Output the (x, y) coordinate of the center of the cell containing the given text.  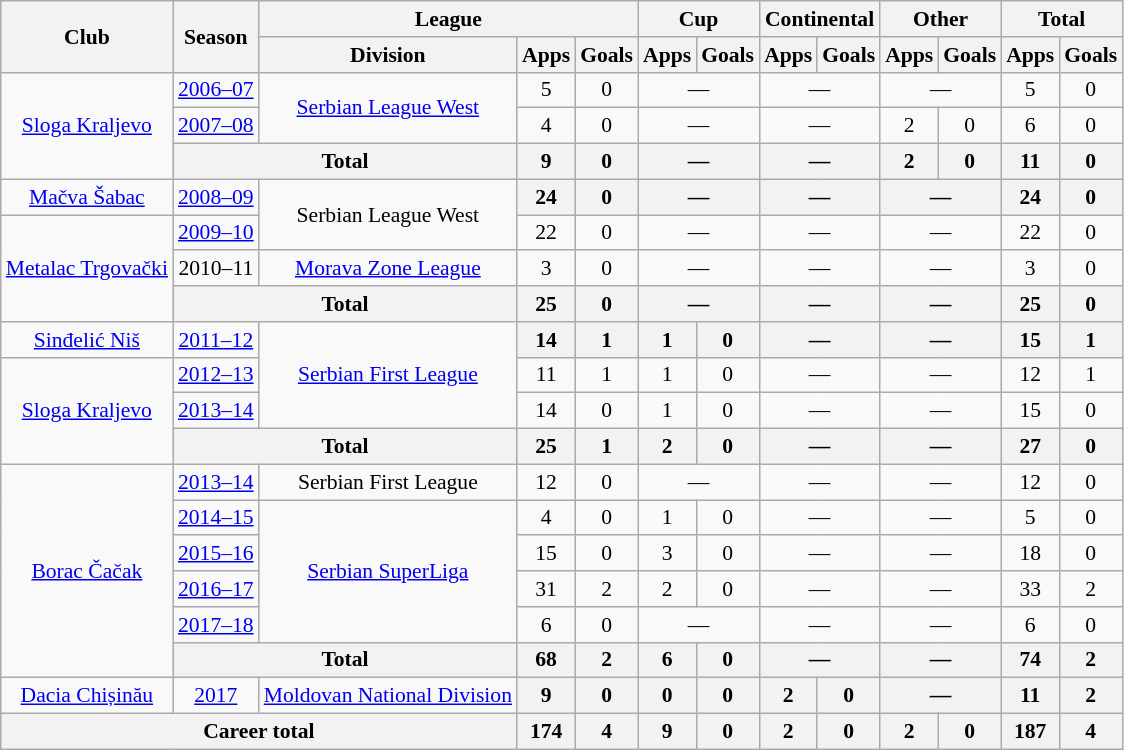
2007–08 (216, 126)
74 (1030, 660)
Season (216, 36)
Sinđelić Niš (87, 340)
31 (546, 589)
League (448, 19)
Metalac Trgovački (87, 268)
18 (1030, 554)
Cup (698, 19)
2015–16 (216, 554)
2017 (216, 696)
2017–18 (216, 625)
2008–09 (216, 197)
Dacia Chișinău (87, 696)
Club (87, 36)
2010–11 (216, 269)
Moldovan National Division (388, 696)
Morava Zone League (388, 269)
2014–15 (216, 518)
Other (940, 19)
2009–10 (216, 233)
Serbian SuperLiga (388, 571)
27 (1030, 447)
187 (1030, 732)
33 (1030, 589)
Continental (820, 19)
Mačva Šabac (87, 197)
Division (388, 55)
2016–17 (216, 589)
2006–07 (216, 90)
174 (546, 732)
2012–13 (216, 375)
2011–12 (216, 340)
Borac Čačak (87, 571)
Career total (259, 732)
68 (546, 660)
